Determine the (X, Y) coordinate at the center of the cell enclosing the given text.  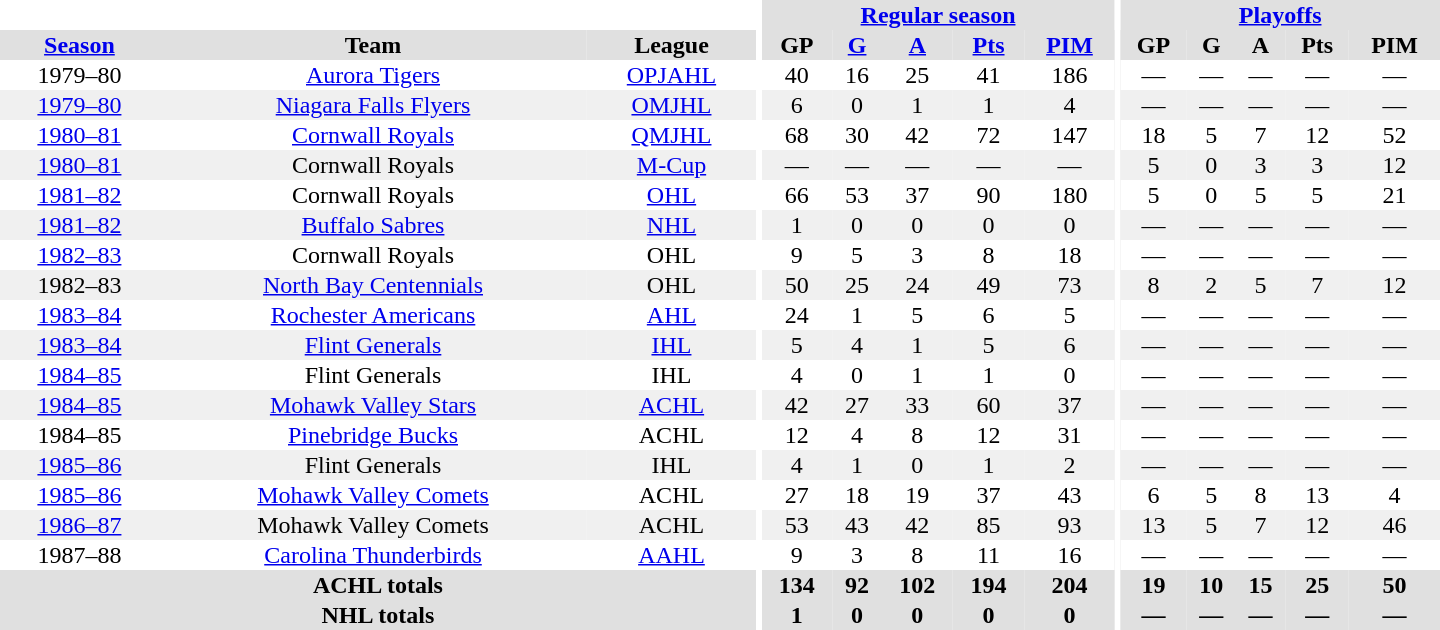
30 (856, 135)
Mohawk Valley Stars (373, 405)
NHL totals (378, 615)
Aurora Tigers (373, 75)
Regular season (938, 15)
Rochester Americans (373, 315)
Carolina Thunderbirds (373, 555)
15 (1260, 585)
Playoffs (1280, 15)
Pinebridge Bucks (373, 435)
93 (1070, 525)
180 (1070, 195)
10 (1212, 585)
21 (1394, 195)
68 (796, 135)
60 (988, 405)
AHL (672, 315)
40 (796, 75)
147 (1070, 135)
92 (856, 585)
41 (988, 75)
52 (1394, 135)
204 (1070, 585)
Team (373, 45)
134 (796, 585)
194 (988, 585)
OPJAHL (672, 75)
League (672, 45)
72 (988, 135)
Season (80, 45)
73 (1070, 285)
QMJHL (672, 135)
186 (1070, 75)
AAHL (672, 555)
90 (988, 195)
85 (988, 525)
North Bay Centennials (373, 285)
66 (796, 195)
33 (918, 405)
31 (1070, 435)
1987–88 (80, 555)
Buffalo Sabres (373, 225)
102 (918, 585)
1986–87 (80, 525)
OMJHL (672, 105)
46 (1394, 525)
ACHL totals (378, 585)
M-Cup (672, 165)
49 (988, 285)
Niagara Falls Flyers (373, 105)
11 (988, 555)
NHL (672, 225)
